Find where the given text appears and provide that cell's center as [x, y] coordinate. 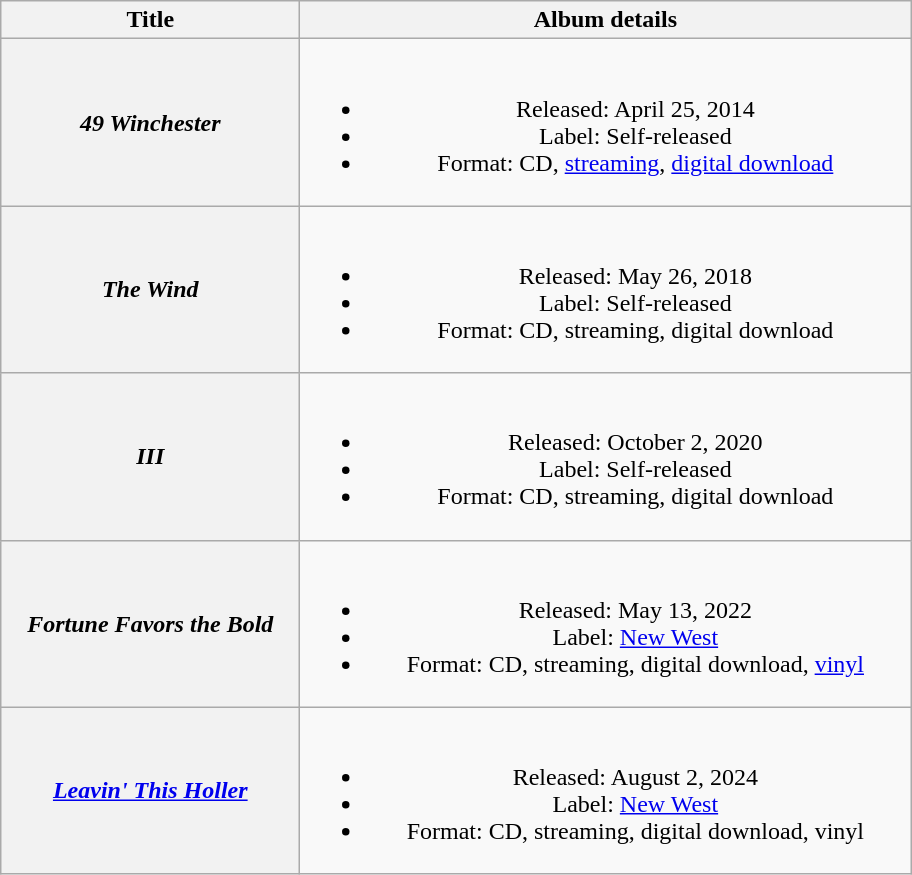
III [150, 456]
Released: May 26, 2018Label: Self-releasedFormat: CD, streaming, digital download [606, 290]
Released: April 25, 2014Label: Self-releasedFormat: CD, streaming, digital download [606, 122]
Released: August 2, 2024Label: New WestFormat: CD, streaming, digital download, vinyl [606, 790]
Released: October 2, 2020Label: Self-releasedFormat: CD, streaming, digital download [606, 456]
Leavin' This Holler [150, 790]
The Wind [150, 290]
Title [150, 20]
Fortune Favors the Bold [150, 624]
49 Winchester [150, 122]
Album details [606, 20]
Released: May 13, 2022Label: New WestFormat: CD, streaming, digital download, vinyl [606, 624]
